Determine the [x, y] coordinate at the center of the cell enclosing the given text.  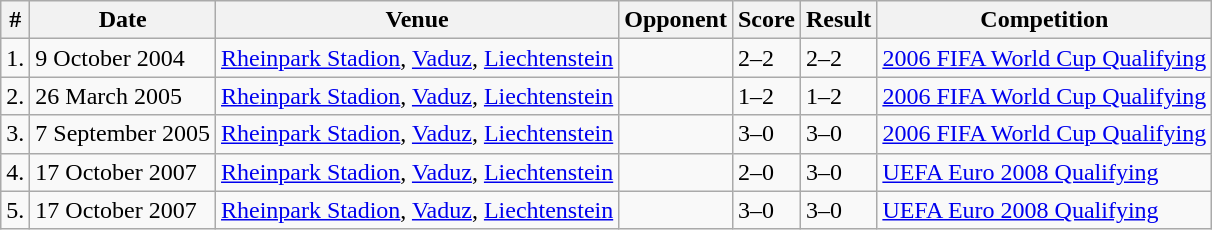
2. [16, 96]
Score [766, 20]
Opponent [676, 20]
9 October 2004 [123, 58]
7 September 2005 [123, 134]
Date [123, 20]
Competition [1044, 20]
Result [838, 20]
4. [16, 172]
# [16, 20]
26 March 2005 [123, 96]
Venue [418, 20]
2–0 [766, 172]
3. [16, 134]
5. [16, 210]
1. [16, 58]
